Output the [X, Y] coordinate of the center of the cell containing the given text.  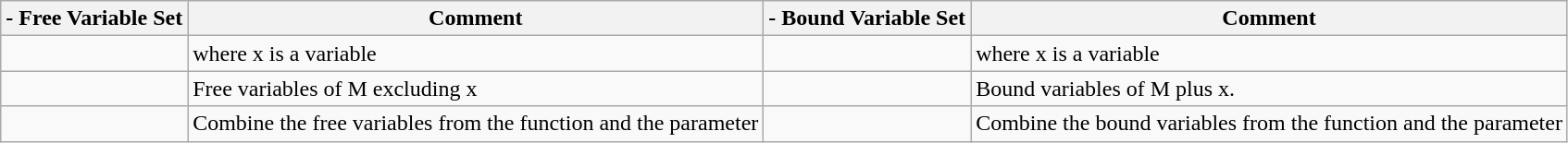
Free variables of M excluding x [476, 89]
Combine the free variables from the function and the parameter [476, 124]
- Free Variable Set [94, 18]
Combine the bound variables from the function and the parameter [1270, 124]
Bound variables of M plus x. [1270, 89]
- Bound Variable Set [867, 18]
